Find where the given text appears and provide that cell's center as [X, Y] coordinate. 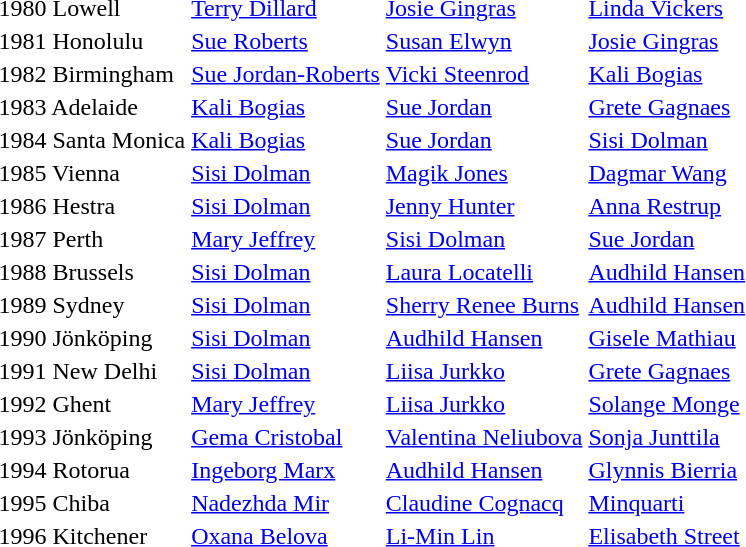
Laura Locatelli [484, 272]
Ingeborg Marx [286, 470]
Claudine Cognacq [484, 503]
Sue Roberts [286, 41]
Nadezhda Mir [286, 503]
Sherry Renee Burns [484, 305]
Vicki Steenrod [484, 74]
Susan Elwyn [484, 41]
Sue Jordan-Roberts [286, 74]
Valentina Neliubova [484, 437]
Jenny Hunter [484, 206]
Gema Cristobal [286, 437]
Magik Jones [484, 173]
